Provide the (x, y) coordinate of the cell's center where the given text is located.  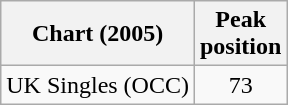
73 (240, 85)
Peakposition (240, 34)
Chart (2005) (98, 34)
UK Singles (OCC) (98, 85)
